Find where the given text appears and provide that cell's center as (x, y) coordinate. 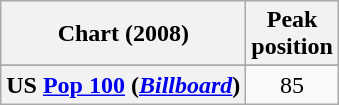
Peakposition (292, 34)
Chart (2008) (124, 34)
US Pop 100 (Billboard) (124, 85)
85 (292, 85)
